Return the (X, Y) coordinate for the center point of the cell that contains the specified text.  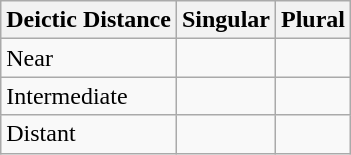
Distant (89, 134)
Intermediate (89, 96)
Plural (314, 20)
Near (89, 58)
Singular (226, 20)
Deictic Distance (89, 20)
